Pinpoint the cell where the given text exists, returning its [X, Y] midpoint coordinate. 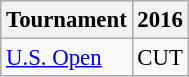
U.S. Open [66, 58]
CUT [160, 58]
Tournament [66, 20]
2016 [160, 20]
